Extract the (x, y) coordinate from the center of the cell holding the provided text.  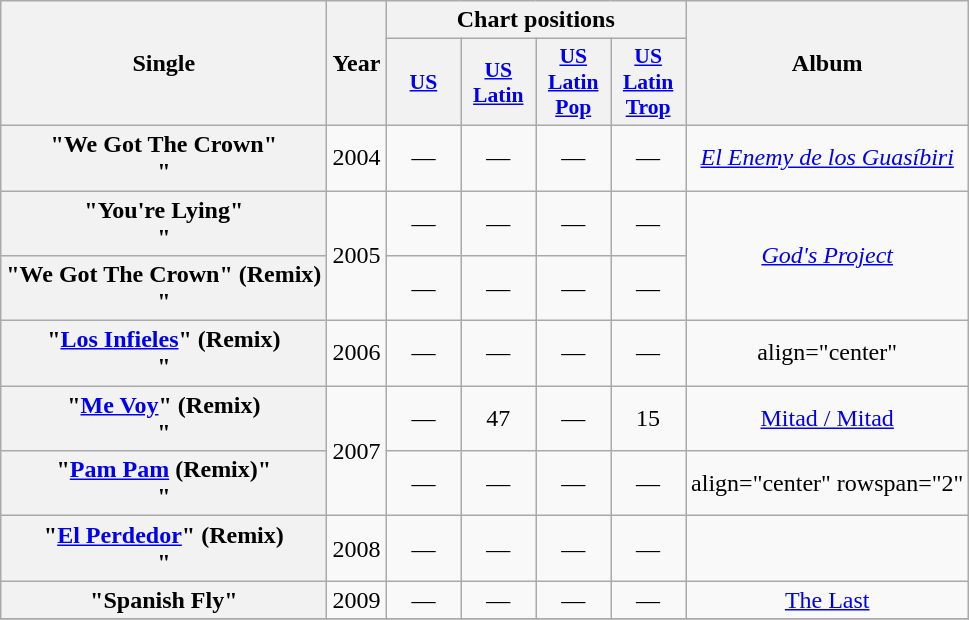
"You're Lying"" (164, 222)
USLatin (498, 82)
align="center" rowspan="2" (828, 484)
God's Project (828, 255)
USLatinTrop (648, 82)
Year (356, 64)
"We Got The Crown" (Remix)" (164, 288)
El Enemy de los Guasíbiri (828, 158)
2005 (356, 255)
"Los Infieles" (Remix)" (164, 354)
2008 (356, 548)
15 (648, 418)
US (424, 82)
2006 (356, 354)
"We Got The Crown"" (164, 158)
47 (498, 418)
2009 (356, 600)
"Pam Pam (Remix)" " (164, 484)
"Spanish Fly" (164, 600)
Mitad / Mitad (828, 418)
Single (164, 64)
2004 (356, 158)
USLatinPop (574, 82)
align="center" (828, 354)
Chart positions (536, 20)
"Me Voy" (Remix)" (164, 418)
The Last (828, 600)
2007 (356, 451)
"El Perdedor" (Remix)" (164, 548)
Album (828, 64)
